Find where the given text appears and provide that cell's center as [x, y] coordinate. 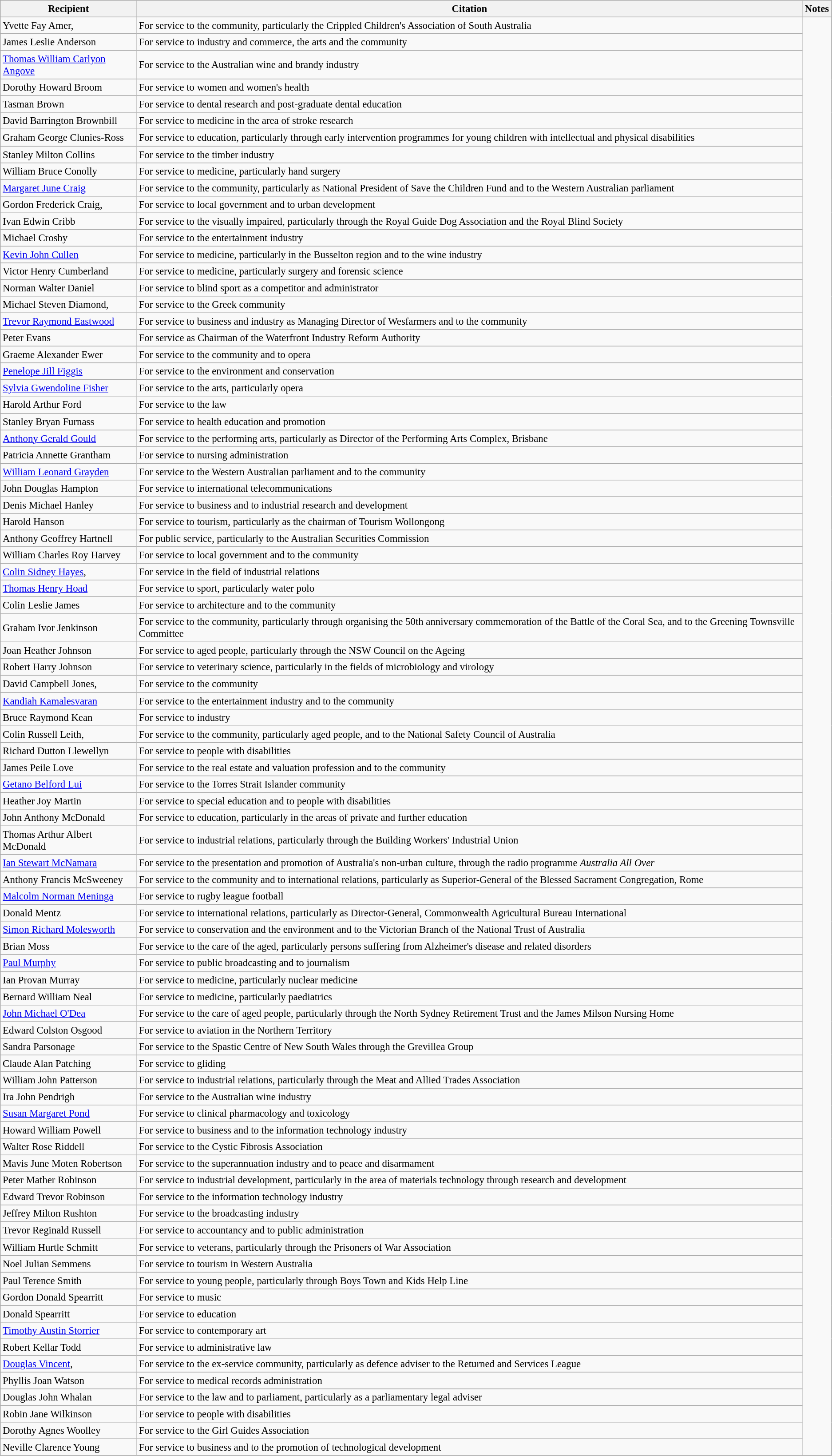
William Bruce Conolly [68, 171]
Joan Heather Johnson [68, 651]
Stanley Bryan Furnass [68, 422]
Douglas Vincent, [68, 1364]
For service to medicine, particularly in the Busselton region and to the wine industry [469, 255]
For service to the community and to international relations, particularly as Superior-General of the Blessed Sacrament Congregation, Rome [469, 880]
Dorothy Agnes Woolley [68, 1431]
For service to women and women's health [469, 88]
Harold Hanson [68, 522]
For service to business and to the promotion of technological development [469, 1448]
For service in the field of industrial relations [469, 572]
Noel Julian Semmens [68, 1264]
Notes [817, 9]
Heather Joy Martin [68, 801]
For service as Chairman of the Waterfront Industry Reform Authority [469, 338]
John Douglas Hampton [68, 489]
Trevor Raymond Eastwood [68, 322]
Brian Moss [68, 947]
Sylvia Gwendoline Fisher [68, 388]
For service to industry and commerce, the arts and the community [469, 42]
Harold Arthur Ford [68, 405]
For service to the community [469, 684]
Peter Mather Robinson [68, 1180]
William Hurtle Schmitt [68, 1247]
For service to the information technology industry [469, 1197]
For service to the timber industry [469, 155]
Gordon Frederick Craig, [68, 204]
Ira John Pendrigh [68, 1097]
For service to industrial development, particularly in the area of materials technology through research and development [469, 1180]
Edward Trevor Robinson [68, 1197]
Susan Margaret Pond [68, 1114]
David Barrington Brownbill [68, 121]
Paul Terence Smith [68, 1281]
For service to health education and promotion [469, 422]
Trevor Reginald Russell [68, 1230]
Ian Provan Murray [68, 980]
Graeme Alexander Ewer [68, 355]
For service to medicine in the area of stroke research [469, 121]
For service to the care of the aged, particularly persons suffering from Alzheimer's disease and related disorders [469, 947]
For service to the Australian wine and brandy industry [469, 65]
David Campbell Jones, [68, 684]
Kandiah Kamalesvaran [68, 701]
Anthony Francis McSweeney [68, 880]
Graham Ivor Jenkinson [68, 628]
For service to veterans, particularly through the Prisoners of War Association [469, 1247]
Sandra Parsonage [68, 1047]
Thomas William Carlyon Angove [68, 65]
For service to the community, particularly as National President of Save the Children Fund and to the Western Australian parliament [469, 188]
For service to business and to the information technology industry [469, 1130]
For service to industry [469, 717]
Anthony Gerald Gould [68, 438]
For service to industrial relations, particularly through the Meat and Allied Trades Association [469, 1080]
Citation [469, 9]
For service to the Torres Strait Islander community [469, 784]
Phyllis Joan Watson [68, 1380]
Peter Evans [68, 338]
For service to gliding [469, 1063]
Claude Alan Patching [68, 1063]
For service to local government and to the community [469, 555]
For service to the care of aged people, particularly through the North Sydney Retirement Trust and the James Milson Nursing Home [469, 1013]
For service to international telecommunications [469, 489]
For service to the ex-service community, particularly as defence adviser to the Returned and Services League [469, 1364]
For service to education, particularly through early intervention programmes for young children with intellectual and physical disabilities [469, 138]
For service to blind sport as a competitor and administrator [469, 288]
For service to contemporary art [469, 1331]
For service to international relations, particularly as Director-General, Commonwealth Agricultural Bureau International [469, 913]
For service to medicine, particularly surgery and forensic science [469, 271]
Edward Colston Osgood [68, 1030]
Margaret June Craig [68, 188]
For service to education [469, 1314]
Bernard William Neal [68, 997]
For service to business and to industrial research and development [469, 505]
Donald Spearritt [68, 1314]
For service to the visually impaired, particularly through the Royal Guide Dog Association and the Royal Blind Society [469, 221]
William Charles Roy Harvey [68, 555]
For service to the law and to parliament, particularly as a parliamentary legal adviser [469, 1397]
Timothy Austin Storrier [68, 1331]
Donald Mentz [68, 913]
Yvette Fay Amer, [68, 26]
Ian Stewart McNamara [68, 863]
Michael Crosby [68, 238]
Denis Michael Hanley [68, 505]
For service to the Girl Guides Association [469, 1431]
For service to the Australian wine industry [469, 1097]
For service to the presentation and promotion of Australia's non-urban culture, through the radio programme Australia All Over [469, 863]
Gordon Donald Spearritt [68, 1297]
For service to architecture and to the community [469, 605]
For public service, particularly to the Australian Securities Commission [469, 538]
For service to medicine, particularly nuclear medicine [469, 980]
For service to the Cystic Fibrosis Association [469, 1147]
James Leslie Anderson [68, 42]
For service to young people, particularly through Boys Town and Kids Help Line [469, 1281]
For service to the Western Australian parliament and to the community [469, 472]
For service to local government and to urban development [469, 204]
Douglas John Whalan [68, 1397]
For service to nursing administration [469, 455]
Graham George Clunies-Ross [68, 138]
Robin Jane Wilkinson [68, 1414]
Richard Dutton Llewellyn [68, 751]
For service to clinical pharmacology and toxicology [469, 1114]
Malcolm Norman Meninga [68, 896]
Robert Harry Johnson [68, 668]
For service to the Greek community [469, 305]
Stanley Milton Collins [68, 155]
For service to the broadcasting industry [469, 1214]
For service to tourism in Western Australia [469, 1264]
For service to aviation in the Northern Territory [469, 1030]
Howard William Powell [68, 1130]
Bruce Raymond Kean [68, 717]
Recipient [68, 9]
Norman Walter Daniel [68, 288]
Colin Sidney Hayes, [68, 572]
For service to the community, particularly the Crippled Children's Association of South Australia [469, 26]
For service to sport, particularly water polo [469, 589]
Colin Leslie James [68, 605]
For service to medicine, particularly paediatrics [469, 997]
For service to veterinary science, particularly in the fields of microbiology and virology [469, 668]
For service to special education and to people with disabilities [469, 801]
For service to music [469, 1297]
For service to public broadcasting and to journalism [469, 963]
John Anthony McDonald [68, 818]
Kevin John Cullen [68, 255]
Mavis June Moten Robertson [68, 1164]
For service to the performing arts, particularly as Director of the Performing Arts Complex, Brisbane [469, 438]
For service to the entertainment industry and to the community [469, 701]
For service to the law [469, 405]
For service to medical records administration [469, 1380]
For service to the environment and conservation [469, 371]
For service to aged people, particularly through the NSW Council on the Ageing [469, 651]
Dorothy Howard Broom [68, 88]
For service to dental research and post-graduate dental education [469, 104]
For service to the arts, particularly opera [469, 388]
For service to conservation and the environment and to the Victorian Branch of the National Trust of Australia [469, 930]
For service to the entertainment industry [469, 238]
For service to accountancy and to public administration [469, 1230]
Thomas Henry Hoad [68, 589]
Paul Murphy [68, 963]
John Michael O'Dea [68, 1013]
Colin Russell Leith, [68, 734]
For service to tourism, particularly as the chairman of Tourism Wollongong [469, 522]
For service to medicine, particularly hand surgery [469, 171]
William Leonard Grayden [68, 472]
Patricia Annette Grantham [68, 455]
Walter Rose Riddell [68, 1147]
For service to education, particularly in the areas of private and further education [469, 818]
Michael Steven Diamond, [68, 305]
Robert Kellar Todd [68, 1347]
Simon Richard Molesworth [68, 930]
For service to rugby league football [469, 896]
Victor Henry Cumberland [68, 271]
For service to business and industry as Managing Director of Wesfarmers and to the community [469, 322]
James Peile Love [68, 768]
For service to the community, particularly aged people, and to the National Safety Council of Australia [469, 734]
For service to the community and to opera [469, 355]
Neville Clarence Young [68, 1448]
Tasman Brown [68, 104]
For service to the Spastic Centre of New South Wales through the Grevillea Group [469, 1047]
William John Patterson [68, 1080]
Anthony Geoffrey Hartnell [68, 538]
For service to administrative law [469, 1347]
For service to the real estate and valuation profession and to the community [469, 768]
Jeffrey Milton Rushton [68, 1214]
Ivan Edwin Cribb [68, 221]
Penelope Jill Figgis [68, 371]
Getano Belford Lui [68, 784]
For service to the superannuation industry and to peace and disarmament [469, 1164]
Thomas Arthur Albert McDonald [68, 840]
For service to industrial relations, particularly through the Building Workers' Industrial Union [469, 840]
